Detect which cell encompasses the target text, then output its [x, y] center coordinate. 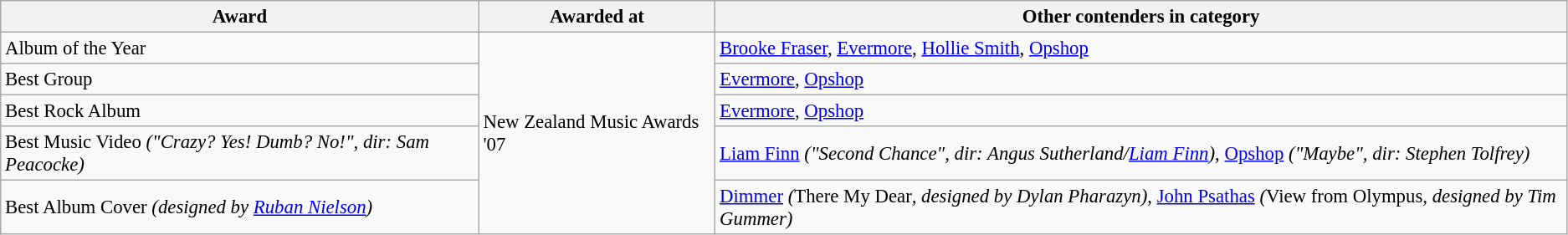
Best Group [239, 79]
Best Music Video ("Crazy? Yes! Dumb? No!", dir: Sam Peacocke) [239, 154]
Best Rock Album [239, 111]
New Zealand Music Awards '07 [597, 134]
Awarded at [597, 17]
Brooke Fraser, Evermore, Hollie Smith, Opshop [1141, 49]
Award [239, 17]
Dimmer (There My Dear, designed by Dylan Pharazyn), John Psathas (View from Olympus, designed by Tim Gummer) [1141, 207]
Other contenders in category [1141, 17]
Album of the Year [239, 49]
Liam Finn ("Second Chance", dir: Angus Sutherland/Liam Finn), Opshop ("Maybe", dir: Stephen Tolfrey) [1141, 154]
Best Album Cover (designed by Ruban Nielson) [239, 207]
